Return (X, Y) of the center of cell containing provided text 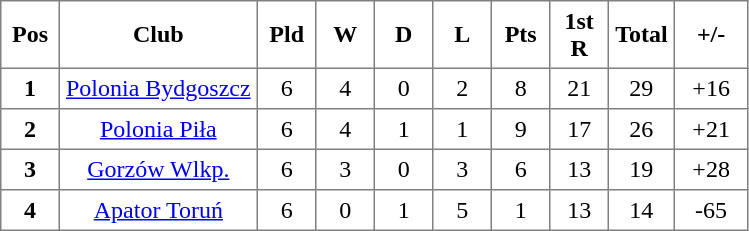
Pos (30, 35)
Pts (520, 35)
Club (158, 35)
14 (641, 210)
D (403, 35)
+16 (711, 88)
Polonia Bydgoszcz (158, 88)
Apator Toruń (158, 210)
L (462, 35)
9 (520, 129)
Pld (286, 35)
29 (641, 88)
Gorzów Wlkp. (158, 169)
17 (579, 129)
26 (641, 129)
+28 (711, 169)
W (345, 35)
5 (462, 210)
8 (520, 88)
Total (641, 35)
21 (579, 88)
-65 (711, 210)
19 (641, 169)
1st R (579, 35)
Polonia Piła (158, 129)
+21 (711, 129)
+/- (711, 35)
